Detect which cell encompasses the target text, then output its (X, Y) center coordinate. 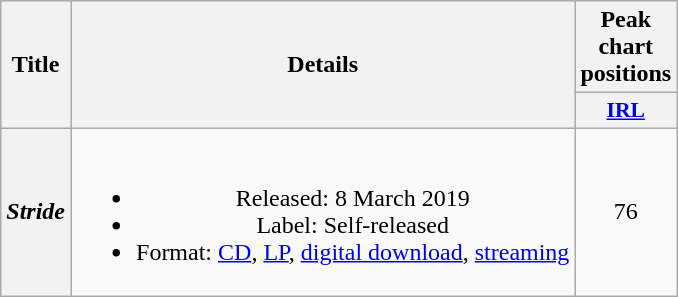
76 (626, 212)
Stride (36, 212)
Peak chart positions (626, 47)
Title (36, 65)
IRL (626, 111)
Released: 8 March 2019Label: Self-releasedFormat: CD, LP, digital download, streaming (322, 212)
Details (322, 65)
